Return the (X, Y) coordinate for the center point of the cell that contains the specified text.  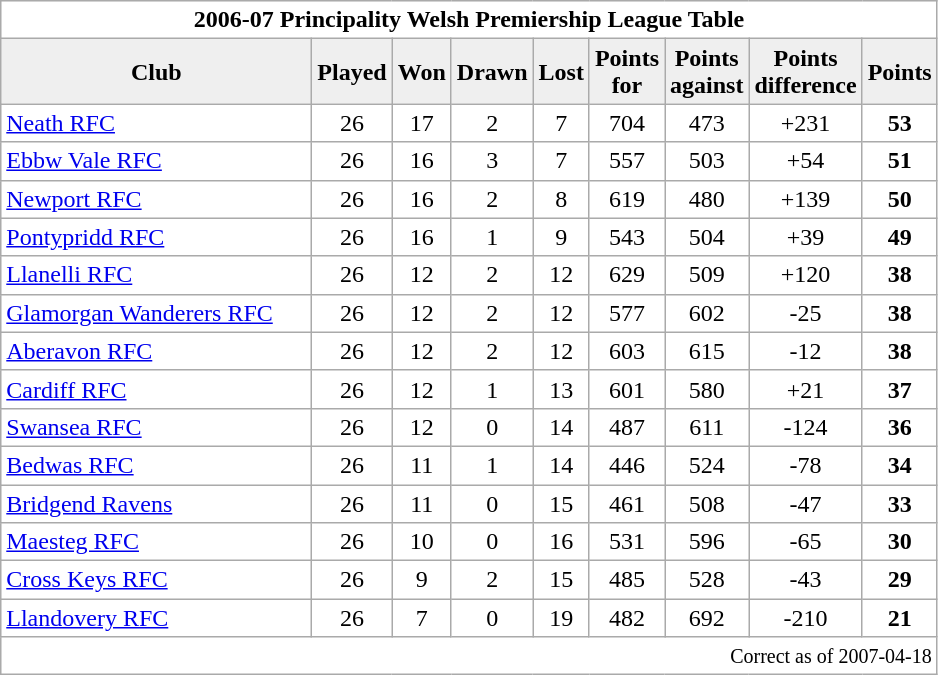
Bridgend Ravens (156, 503)
8 (561, 199)
Neath RFC (156, 123)
-65 (806, 542)
Maesteg RFC (156, 542)
Lost (561, 72)
3 (492, 161)
+231 (806, 123)
602 (706, 313)
+21 (806, 389)
17 (422, 123)
503 (706, 161)
2006-07 Principality Welsh Premiership League Table (469, 20)
603 (626, 351)
692 (706, 618)
+120 (806, 275)
Played (352, 72)
Drawn (492, 72)
21 (900, 618)
30 (900, 542)
33 (900, 503)
51 (900, 161)
446 (626, 465)
Points for (626, 72)
480 (706, 199)
Cardiff RFC (156, 389)
601 (626, 389)
Points difference (806, 72)
528 (706, 580)
Club (156, 72)
Llanelli RFC (156, 275)
53 (900, 123)
+139 (806, 199)
Pontypridd RFC (156, 237)
-47 (806, 503)
-124 (806, 427)
-25 (806, 313)
-210 (806, 618)
10 (422, 542)
482 (626, 618)
37 (900, 389)
-12 (806, 351)
+54 (806, 161)
+39 (806, 237)
Won (422, 72)
557 (626, 161)
508 (706, 503)
704 (626, 123)
36 (900, 427)
-43 (806, 580)
580 (706, 389)
13 (561, 389)
524 (706, 465)
Ebbw Vale RFC (156, 161)
473 (706, 123)
485 (626, 580)
629 (626, 275)
Correct as of 2007-04-18 (469, 656)
19 (561, 618)
487 (626, 427)
543 (626, 237)
29 (900, 580)
611 (706, 427)
531 (626, 542)
577 (626, 313)
Cross Keys RFC (156, 580)
596 (706, 542)
615 (706, 351)
Newport RFC (156, 199)
49 (900, 237)
Swansea RFC (156, 427)
Llandovery RFC (156, 618)
34 (900, 465)
461 (626, 503)
50 (900, 199)
Bedwas RFC (156, 465)
Points against (706, 72)
Glamorgan Wanderers RFC (156, 313)
619 (626, 199)
509 (706, 275)
Points (900, 72)
504 (706, 237)
-78 (806, 465)
Aberavon RFC (156, 351)
